Locate the cell with the specified text and output its (x, y) center coordinate. 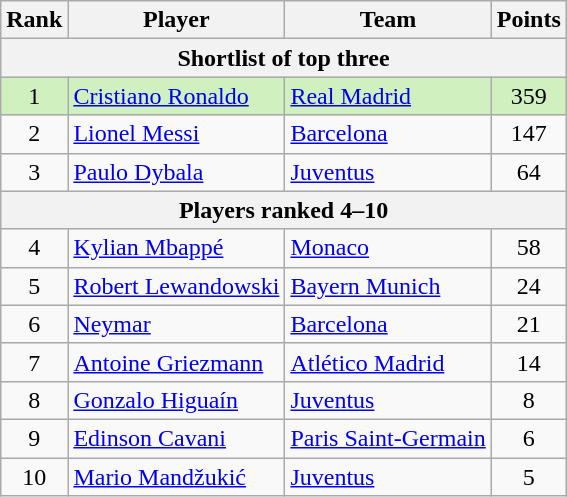
359 (528, 96)
58 (528, 248)
Team (388, 20)
Bayern Munich (388, 286)
Monaco (388, 248)
Kylian Mbappé (176, 248)
Points (528, 20)
24 (528, 286)
3 (34, 172)
147 (528, 134)
Edinson Cavani (176, 438)
21 (528, 324)
Lionel Messi (176, 134)
Real Madrid (388, 96)
Player (176, 20)
2 (34, 134)
Paulo Dybala (176, 172)
Shortlist of top three (284, 58)
Rank (34, 20)
4 (34, 248)
Antoine Griezmann (176, 362)
7 (34, 362)
Gonzalo Higuaín (176, 400)
10 (34, 477)
Atlético Madrid (388, 362)
Robert Lewandowski (176, 286)
9 (34, 438)
64 (528, 172)
14 (528, 362)
Cristiano Ronaldo (176, 96)
Mario Mandžukić (176, 477)
1 (34, 96)
Neymar (176, 324)
Paris Saint-Germain (388, 438)
Players ranked 4–10 (284, 210)
